Capture the cell that displays the provided text and extract its [x, y] central coordinate. 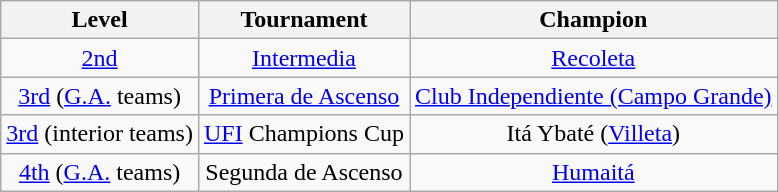
Primera de Ascenso [304, 96]
Humaitá [594, 172]
Champion [594, 20]
Intermedia [304, 58]
4th (G.A. teams) [100, 172]
Itá Ybaté (Villeta) [594, 134]
Level [100, 20]
Tournament [304, 20]
3rd (G.A. teams) [100, 96]
2nd [100, 58]
Club Independiente (Campo Grande) [594, 96]
3rd (interior teams) [100, 134]
UFI Champions Cup [304, 134]
Recoleta [594, 58]
Segunda de Ascenso [304, 172]
